Find where the given text appears and provide that cell's center as [X, Y] coordinate. 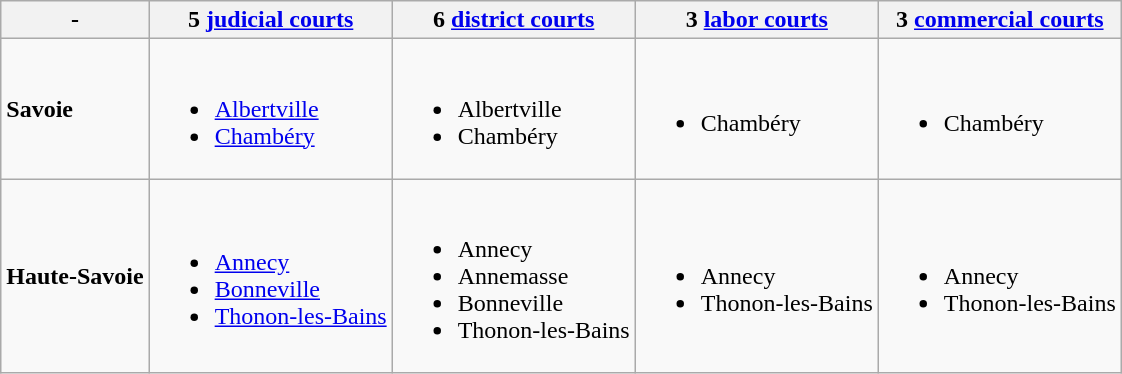
AnnecyBonnevilleThonon-les-Bains [270, 276]
Savoie [75, 109]
3 commercial courts [1000, 20]
5 judicial courts [270, 20]
AnnecyAnnemasseBonnevilleThonon-les-Bains [514, 276]
Haute-Savoie [75, 276]
6 district courts [514, 20]
- [75, 20]
3 labor courts [756, 20]
